Find where the given text appears and provide that cell's center as [x, y] coordinate. 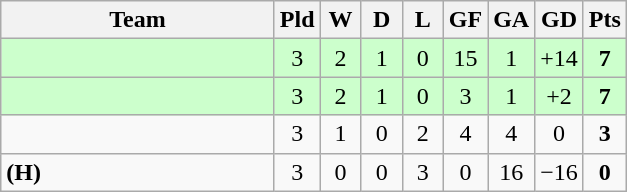
15 [465, 58]
D [382, 20]
GF [465, 20]
+2 [560, 96]
(H) [138, 172]
−16 [560, 172]
Team [138, 20]
GD [560, 20]
L [422, 20]
Pld [297, 20]
16 [512, 172]
+14 [560, 58]
GA [512, 20]
Pts [604, 20]
W [340, 20]
